Determine the [X, Y] coordinate at the center of the cell enclosing the given text.  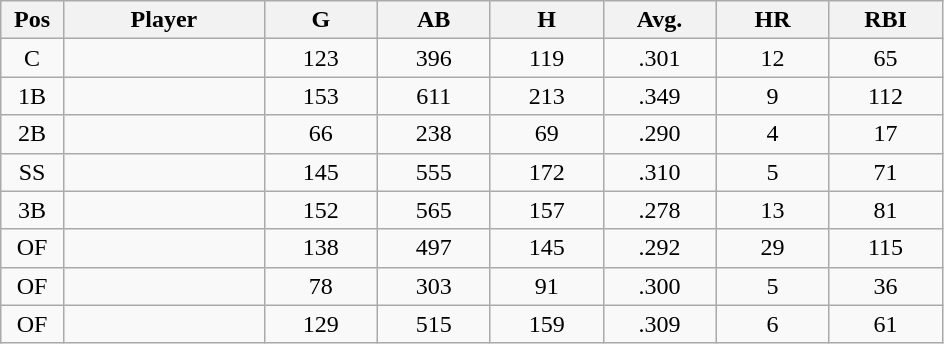
515 [434, 324]
SS [32, 172]
115 [886, 248]
81 [886, 210]
Avg. [660, 20]
.290 [660, 134]
3B [32, 210]
497 [434, 248]
61 [886, 324]
9 [772, 96]
36 [886, 286]
4 [772, 134]
123 [320, 58]
78 [320, 286]
Pos [32, 20]
12 [772, 58]
396 [434, 58]
555 [434, 172]
2B [32, 134]
66 [320, 134]
Player [164, 20]
129 [320, 324]
213 [546, 96]
153 [320, 96]
112 [886, 96]
138 [320, 248]
119 [546, 58]
29 [772, 248]
91 [546, 286]
AB [434, 20]
303 [434, 286]
13 [772, 210]
152 [320, 210]
157 [546, 210]
.300 [660, 286]
C [32, 58]
.349 [660, 96]
565 [434, 210]
172 [546, 172]
.310 [660, 172]
RBI [886, 20]
G [320, 20]
H [546, 20]
611 [434, 96]
1B [32, 96]
.301 [660, 58]
65 [886, 58]
.278 [660, 210]
.309 [660, 324]
17 [886, 134]
69 [546, 134]
6 [772, 324]
238 [434, 134]
HR [772, 20]
.292 [660, 248]
159 [546, 324]
71 [886, 172]
